Return the [X, Y] coordinate for the center point of the cell that contains the specified text.  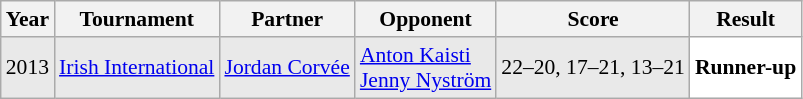
Tournament [136, 19]
Result [746, 19]
Opponent [426, 19]
2013 [28, 68]
Score [593, 19]
Partner [286, 19]
Irish International [136, 68]
Runner-up [746, 68]
22–20, 17–21, 13–21 [593, 68]
Year [28, 19]
Jordan Corvée [286, 68]
Anton Kaisti Jenny Nyström [426, 68]
